Output the (X, Y) coordinate of the center of the cell containing the given text.  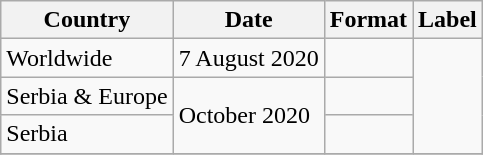
Worldwide (87, 58)
7 August 2020 (248, 58)
Serbia & Europe (87, 96)
October 2020 (248, 115)
Date (248, 20)
Format (368, 20)
Serbia (87, 134)
Country (87, 20)
Label (448, 20)
